Determine the [X, Y] coordinate at the center of the cell enclosing the given text.  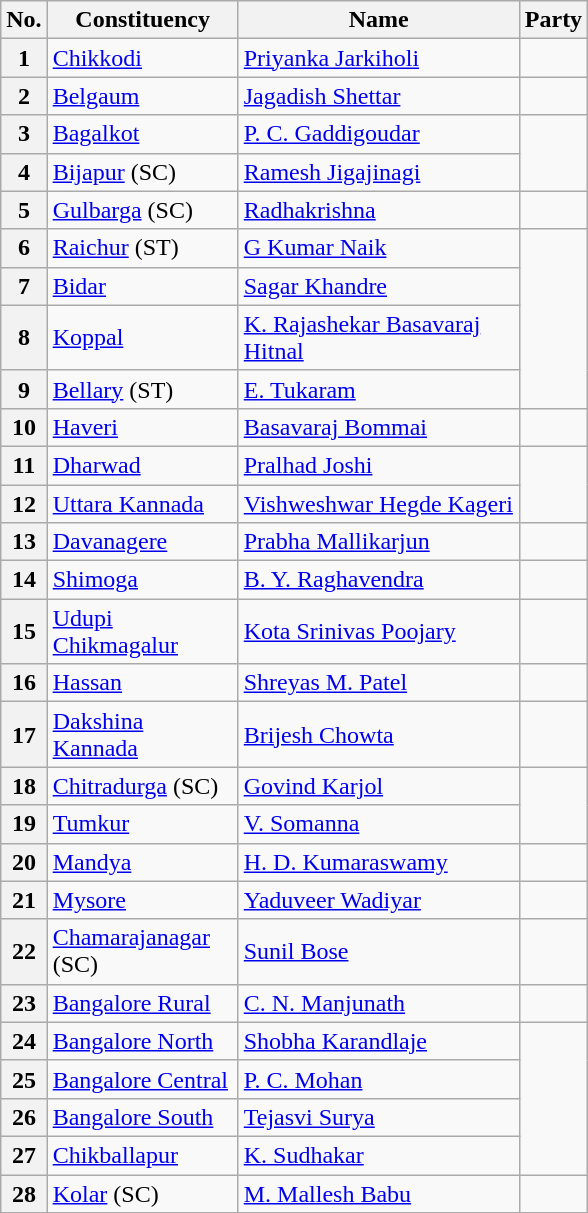
5 [24, 210]
C. N. Manjunath [378, 1003]
Chitradurga (SC) [142, 786]
Haveri [142, 427]
20 [24, 862]
H. D. Kumaraswamy [378, 862]
Bangalore Central [142, 1079]
6 [24, 248]
Bangalore North [142, 1041]
P. C. Mohan [378, 1079]
Pralhad Joshi [378, 465]
Vishweshwar Hegde Kageri [378, 503]
13 [24, 542]
Kolar (SC) [142, 1193]
19 [24, 824]
Bagalkot [142, 134]
Bidar [142, 286]
24 [24, 1041]
Yaduveer Wadiyar [378, 900]
1 [24, 58]
Jagadish Shettar [378, 96]
15 [24, 632]
Raichur (ST) [142, 248]
B. Y. Raghavendra [378, 580]
26 [24, 1117]
Brijesh Chowta [378, 734]
17 [24, 734]
Priyanka Jarkiholi [378, 58]
Sagar Khandre [378, 286]
V. Somanna [378, 824]
Tumkur [142, 824]
Prabha Mallikarjun [378, 542]
Dharwad [142, 465]
Bellary (ST) [142, 389]
E. Tukaram [378, 389]
11 [24, 465]
22 [24, 952]
Mysore [142, 900]
2 [24, 96]
Koppal [142, 338]
Uttara Kannada [142, 503]
K. Sudhakar [378, 1155]
Bijapur (SC) [142, 172]
No. [24, 20]
Radhakrishna [378, 210]
Ramesh Jigajinagi [378, 172]
Dakshina Kannada [142, 734]
4 [24, 172]
Name [378, 20]
Chikballapur [142, 1155]
28 [24, 1193]
27 [24, 1155]
18 [24, 786]
7 [24, 286]
Bangalore Rural [142, 1003]
Chamarajanagar (SC) [142, 952]
Tejasvi Surya [378, 1117]
12 [24, 503]
Hassan [142, 683]
Bangalore South [142, 1117]
16 [24, 683]
M. Mallesh Babu [378, 1193]
G Kumar Naik [378, 248]
3 [24, 134]
8 [24, 338]
Shimoga [142, 580]
25 [24, 1079]
14 [24, 580]
Udupi Chikmagalur [142, 632]
Shobha Karandlaje [378, 1041]
10 [24, 427]
Shreyas M. Patel [378, 683]
Party [553, 20]
Gulbarga (SC) [142, 210]
Govind Karjol [378, 786]
Davanagere [142, 542]
Constituency [142, 20]
9 [24, 389]
21 [24, 900]
K. Rajashekar Basavaraj Hitnal [378, 338]
Chikkodi [142, 58]
Kota Srinivas Poojary [378, 632]
Basavaraj Bommai [378, 427]
P. C. Gaddigoudar [378, 134]
Belgaum [142, 96]
23 [24, 1003]
Sunil Bose [378, 952]
Mandya [142, 862]
